Scan for the cell matching the given text and deliver its [x, y] coordinate at center. 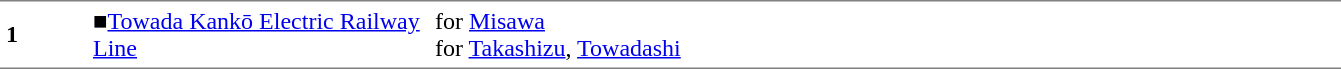
for Misawafor Takashizu, Towadashi [885, 34]
1 [44, 34]
■Towada Kankō Electric Railway Line [258, 34]
